Scan for the cell matching the given text and deliver its (x, y) coordinate at center. 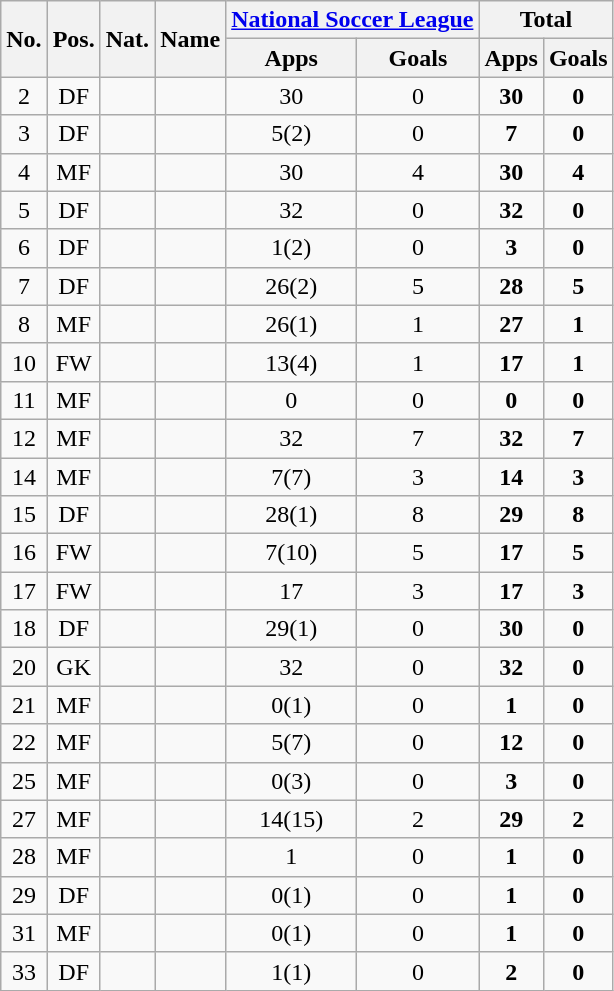
Pos. (74, 39)
18 (24, 629)
GK (74, 667)
31 (24, 933)
15 (24, 515)
22 (24, 743)
28(1) (292, 515)
29(1) (292, 629)
1(2) (292, 248)
16 (24, 553)
14(15) (292, 819)
Nat. (127, 39)
6 (24, 248)
33 (24, 971)
National Soccer League (352, 20)
7(7) (292, 477)
7(10) (292, 553)
20 (24, 667)
26(2) (292, 286)
26(1) (292, 324)
13(4) (292, 362)
0(3) (292, 781)
5(7) (292, 743)
No. (24, 39)
11 (24, 400)
25 (24, 781)
10 (24, 362)
1(1) (292, 971)
5(2) (292, 134)
Total (546, 20)
Name (190, 39)
21 (24, 705)
